Capture the cell that displays the provided text and extract its (x, y) central coordinate. 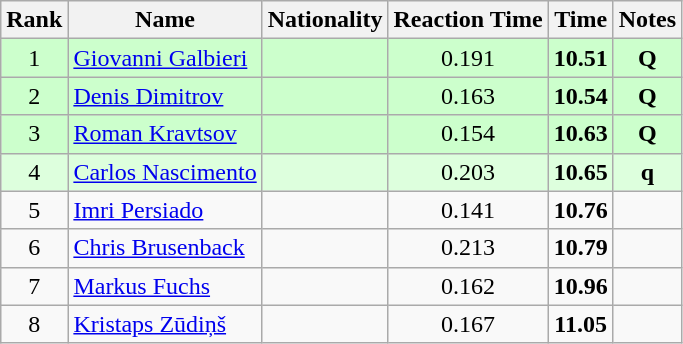
q (647, 172)
1 (34, 58)
7 (34, 286)
Chris Brusenback (165, 248)
0.154 (468, 134)
10.65 (580, 172)
Rank (34, 20)
10.63 (580, 134)
0.162 (468, 286)
3 (34, 134)
Notes (647, 20)
11.05 (580, 324)
2 (34, 96)
Imri Persiado (165, 210)
10.96 (580, 286)
4 (34, 172)
Markus Fuchs (165, 286)
0.203 (468, 172)
Carlos Nascimento (165, 172)
Giovanni Galbieri (165, 58)
6 (34, 248)
Time (580, 20)
10.79 (580, 248)
Roman Kravtsov (165, 134)
Denis Dimitrov (165, 96)
10.76 (580, 210)
0.213 (468, 248)
Name (165, 20)
10.54 (580, 96)
Nationality (325, 20)
0.141 (468, 210)
10.51 (580, 58)
Reaction Time (468, 20)
0.167 (468, 324)
0.191 (468, 58)
Kristaps Zūdiņš (165, 324)
8 (34, 324)
0.163 (468, 96)
5 (34, 210)
